Locate the cell with the specified text and output its [X, Y] center coordinate. 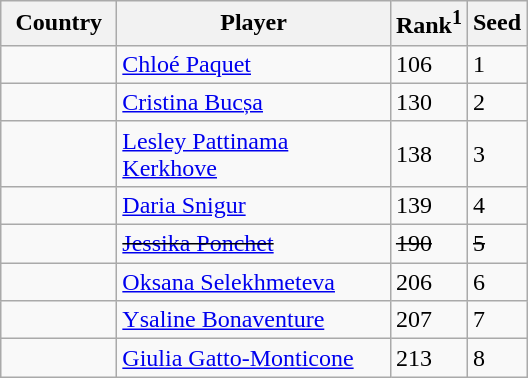
190 [428, 244]
106 [428, 64]
Seed [496, 24]
Player [254, 24]
Rank1 [428, 24]
130 [428, 102]
Daria Snigur [254, 205]
Giulia Gatto-Monticone [254, 358]
6 [496, 282]
Cristina Bucșa [254, 102]
Oksana Selekhmeteva [254, 282]
7 [496, 320]
2 [496, 102]
Ysaline Bonaventure [254, 320]
Chloé Paquet [254, 64]
3 [496, 154]
5 [496, 244]
139 [428, 205]
4 [496, 205]
Country [59, 24]
Lesley Pattinama Kerkhove [254, 154]
207 [428, 320]
213 [428, 358]
206 [428, 282]
138 [428, 154]
1 [496, 64]
8 [496, 358]
Jessika Ponchet [254, 244]
